Detect which cell encompasses the target text, then output its (X, Y) center coordinate. 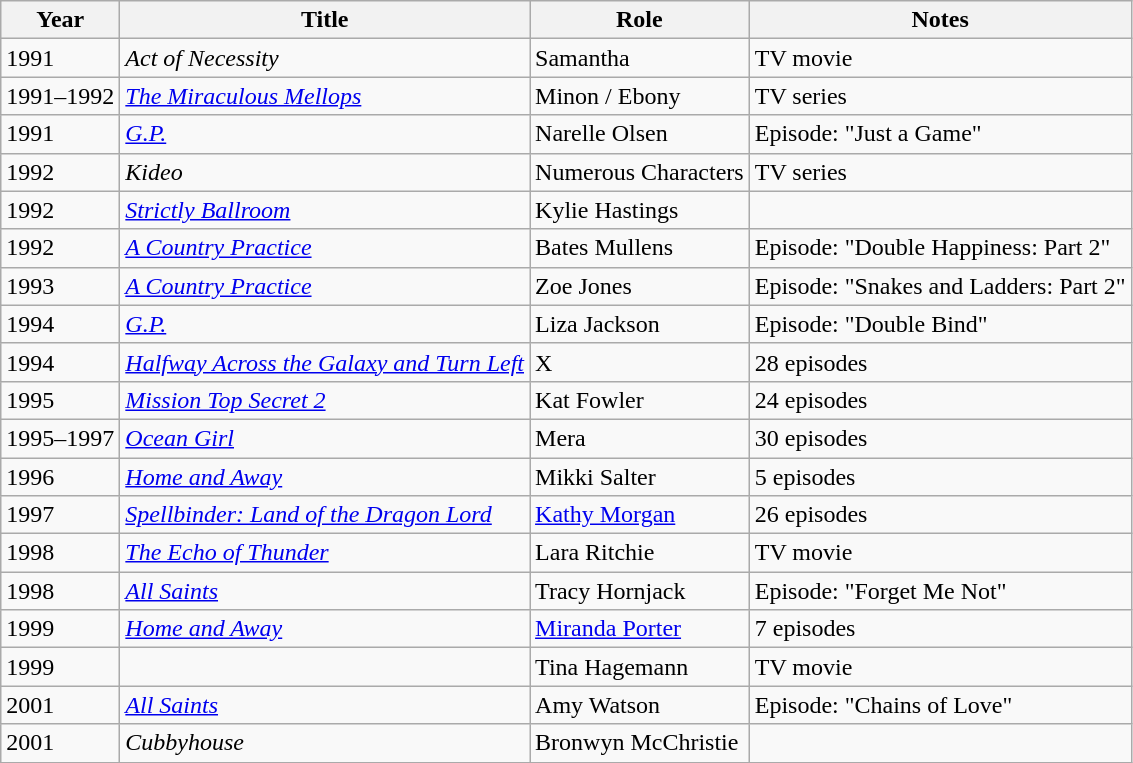
Episode: "Snakes and Ladders: Part 2" (940, 286)
Episode: "Forget Me Not" (940, 591)
Miranda Porter (640, 629)
Lara Ritchie (640, 553)
Halfway Across the Galaxy and Turn Left (325, 362)
Zoe Jones (640, 286)
1995–1997 (60, 438)
24 episodes (940, 400)
1997 (60, 515)
Notes (940, 20)
Minon / Ebony (640, 96)
Amy Watson (640, 705)
28 episodes (940, 362)
Kat Fowler (640, 400)
7 episodes (940, 629)
Mera (640, 438)
Cubbyhouse (325, 743)
Kylie Hastings (640, 210)
Numerous Characters (640, 172)
The Echo of Thunder (325, 553)
1993 (60, 286)
Episode: "Chains of Love" (940, 705)
Ocean Girl (325, 438)
1995 (60, 400)
5 episodes (940, 477)
Kideo (325, 172)
Episode: "Double Happiness: Part 2" (940, 248)
Role (640, 20)
1996 (60, 477)
Episode: "Just a Game" (940, 134)
26 episodes (940, 515)
Tracy Hornjack (640, 591)
Strictly Ballroom (325, 210)
Mission Top Secret 2 (325, 400)
Episode: "Double Bind" (940, 324)
X (640, 362)
Spellbinder: Land of the Dragon Lord (325, 515)
1991–1992 (60, 96)
Kathy Morgan (640, 515)
Bronwyn McChristie (640, 743)
Tina Hagemann (640, 667)
30 episodes (940, 438)
Mikki Salter (640, 477)
Liza Jackson (640, 324)
Title (325, 20)
Year (60, 20)
Act of Necessity (325, 58)
The Miraculous Mellops (325, 96)
Narelle Olsen (640, 134)
Samantha (640, 58)
Bates Mullens (640, 248)
